Pinpoint the cell where the given text exists, returning its [X, Y] midpoint coordinate. 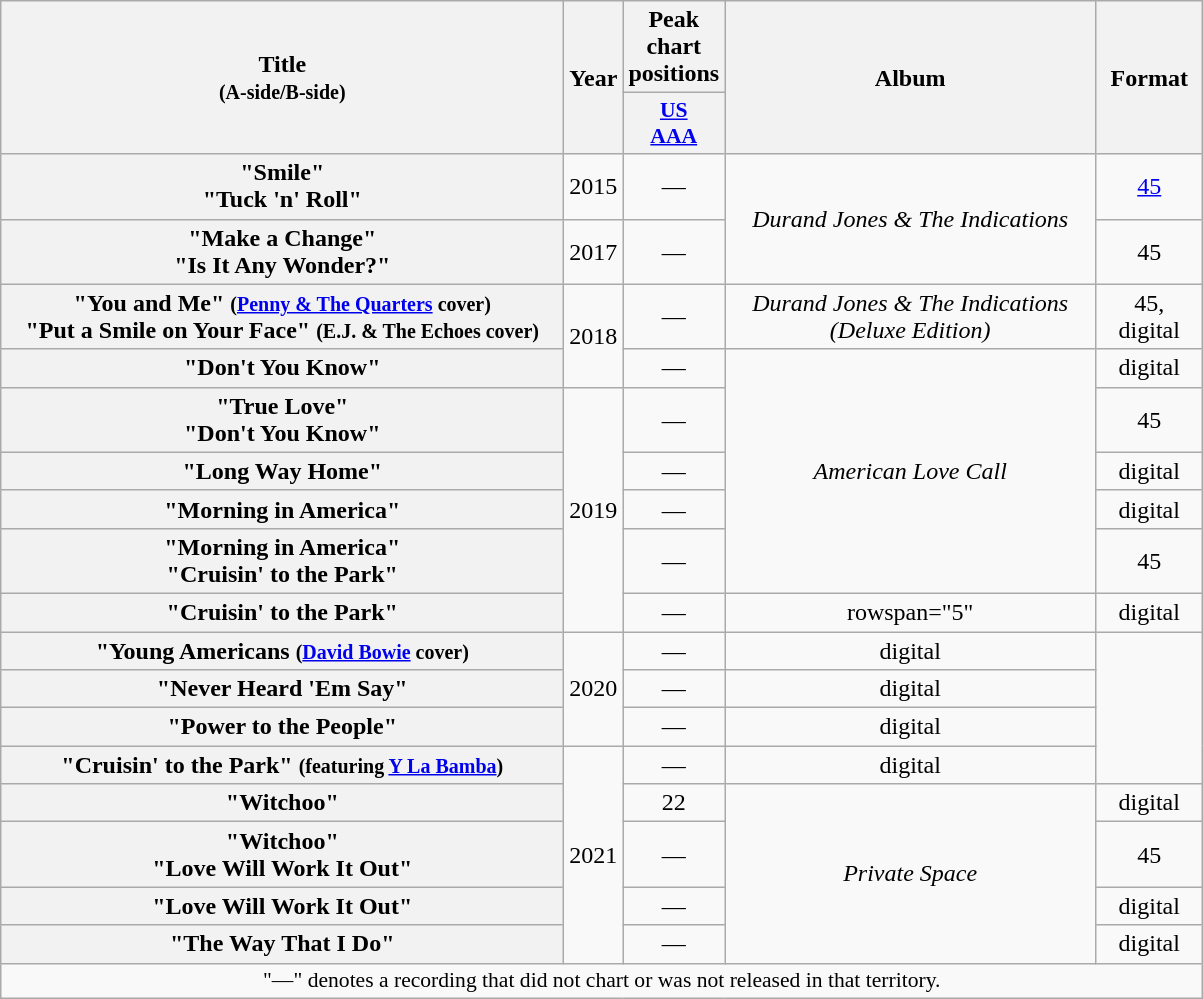
Year [594, 78]
2017 [594, 252]
rowspan="5" [910, 612]
22 [674, 803]
Durand Jones & The Indications [910, 219]
"Cruisin' to the Park" [282, 612]
"Never Heard 'Em Say" [282, 689]
Album [910, 78]
"Make a Change""Is It Any Wonder?" [282, 252]
2015 [594, 186]
"The Way That I Do" [282, 944]
Private Space [910, 874]
"Don't You Know" [282, 368]
"Witchoo" [282, 803]
2019 [594, 509]
2018 [594, 336]
"Smile""Tuck 'n' Roll" [282, 186]
"Morning in America" [282, 509]
"Morning in America""Cruisin' to the Park" [282, 560]
"Long Way Home" [282, 471]
Durand Jones & The Indications (Deluxe Edition) [910, 316]
2021 [594, 854]
American Love Call [910, 471]
Peak chart positions [674, 47]
2020 [594, 689]
"True Love""Don't You Know" [282, 420]
"Cruisin' to the Park" (featuring Y La Bamba) [282, 765]
"Love Will Work It Out" [282, 906]
"—" denotes a recording that did not chart or was not released in that territory. [602, 981]
"Power to the People" [282, 727]
"Young Americans (David Bowie cover) [282, 651]
"Witchoo""Love Will Work It Out" [282, 854]
Title(A-side/B-side) [282, 78]
Format [1150, 78]
45, digital [1150, 316]
USAAA [674, 124]
"You and Me" (Penny & The Quarters cover)"Put a Smile on Your Face" (E.J. & The Echoes cover) [282, 316]
